Extract the (x, y) coordinate from the center of the cell holding the provided text.  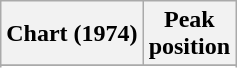
Chart (1974) (72, 34)
Peakposition (189, 34)
